Return (X, Y) of the center of cell containing provided text 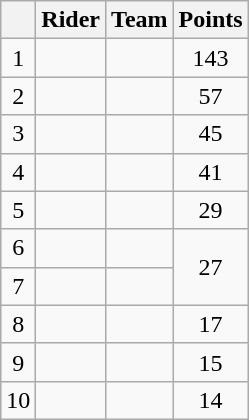
8 (18, 324)
Rider (71, 20)
45 (210, 134)
27 (210, 267)
6 (18, 248)
57 (210, 96)
2 (18, 96)
14 (210, 400)
17 (210, 324)
15 (210, 362)
3 (18, 134)
1 (18, 58)
7 (18, 286)
10 (18, 400)
9 (18, 362)
Points (210, 20)
4 (18, 172)
41 (210, 172)
29 (210, 210)
Team (140, 20)
5 (18, 210)
143 (210, 58)
